Find where the given text appears and provide that cell's center as [x, y] coordinate. 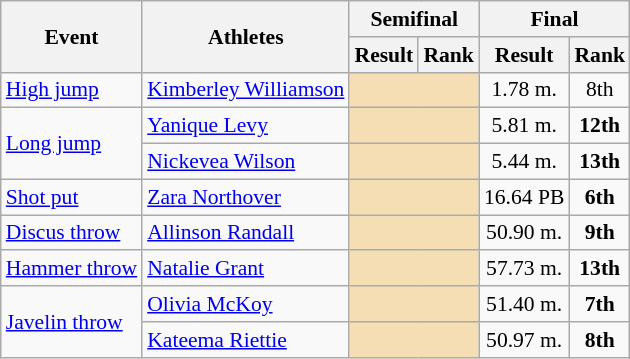
9th [600, 233]
50.90 m. [524, 233]
5.81 m. [524, 126]
16.64 PB [524, 197]
Natalie Grant [246, 269]
Shot put [72, 197]
Javelin throw [72, 322]
5.44 m. [524, 162]
Yanique Levy [246, 126]
Hammer throw [72, 269]
12th [600, 126]
Olivia McKoy [246, 304]
Discus throw [72, 233]
6th [600, 197]
Kimberley Williamson [246, 90]
Nickevea Wilson [246, 162]
Event [72, 36]
50.97 m. [524, 340]
7th [600, 304]
Long jump [72, 144]
1.78 m. [524, 90]
Final [554, 19]
57.73 m. [524, 269]
Kateema Riettie [246, 340]
Athletes [246, 36]
Semifinal [414, 19]
Allinson Randall [246, 233]
51.40 m. [524, 304]
High jump [72, 90]
Zara Northover [246, 197]
